Find where the given text appears and provide that cell's center as [X, Y] coordinate. 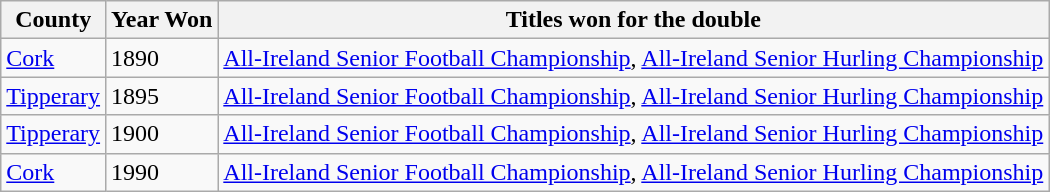
County [54, 20]
1895 [162, 96]
1990 [162, 172]
1900 [162, 134]
1890 [162, 58]
Titles won for the double [634, 20]
Year Won [162, 20]
